From the cell containing the given text, extract its center point as (X, Y) coordinate. 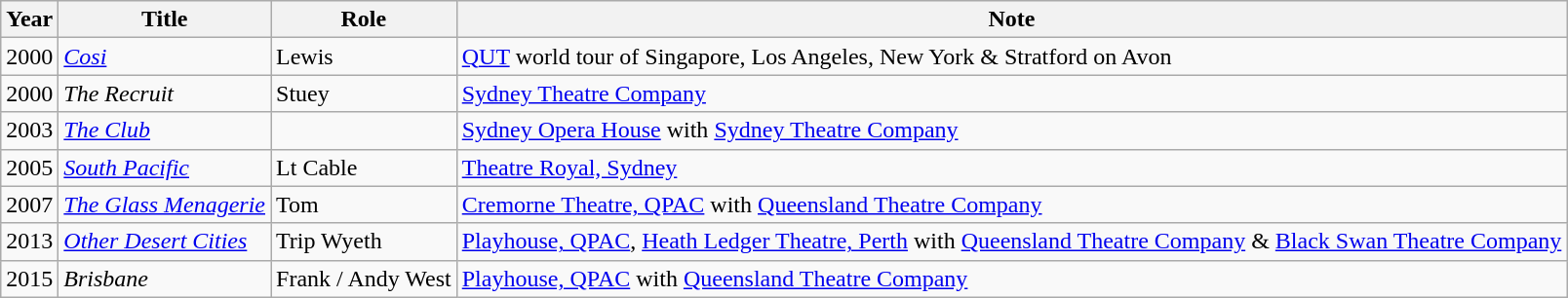
Playhouse, QPAC, Heath Ledger Theatre, Perth with Queensland Theatre Company & Black Swan Theatre Company (1012, 242)
2013 (29, 242)
The Recruit (165, 93)
Cremorne Theatre, QPAC with Queensland Theatre Company (1012, 205)
Lt Cable (365, 168)
Role (365, 19)
South Pacific (165, 168)
Sydney Opera House with Sydney Theatre Company (1012, 130)
Frank / Andy West (365, 279)
Cosi (165, 56)
Tom (365, 205)
Lewis (365, 56)
Theatre Royal, Sydney (1012, 168)
QUT world tour of Singapore, Los Angeles, New York & Stratford on Avon (1012, 56)
Brisbane (165, 279)
Note (1012, 19)
Sydney Theatre Company (1012, 93)
Title (165, 19)
Trip Wyeth (365, 242)
The Glass Menagerie (165, 205)
2005 (29, 168)
Stuey (365, 93)
2007 (29, 205)
2003 (29, 130)
Playhouse, QPAC with Queensland Theatre Company (1012, 279)
Year (29, 19)
2015 (29, 279)
Other Desert Cities (165, 242)
The Club (165, 130)
